Search for the cell housing the specified text and yield its (x, y) center coordinate. 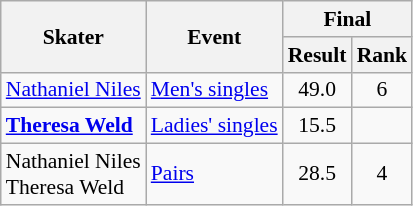
Pairs (214, 174)
Theresa Weld (74, 126)
Skater (74, 36)
4 (382, 174)
Rank (382, 55)
Nathaniel Niles (74, 90)
6 (382, 90)
Result (318, 55)
Final (348, 19)
28.5 (318, 174)
Ladies' singles (214, 126)
Event (214, 36)
Men's singles (214, 90)
Nathaniel NilesTheresa Weld (74, 174)
49.0 (318, 90)
15.5 (318, 126)
